Scan for the cell matching the given text and deliver its (X, Y) coordinate at center. 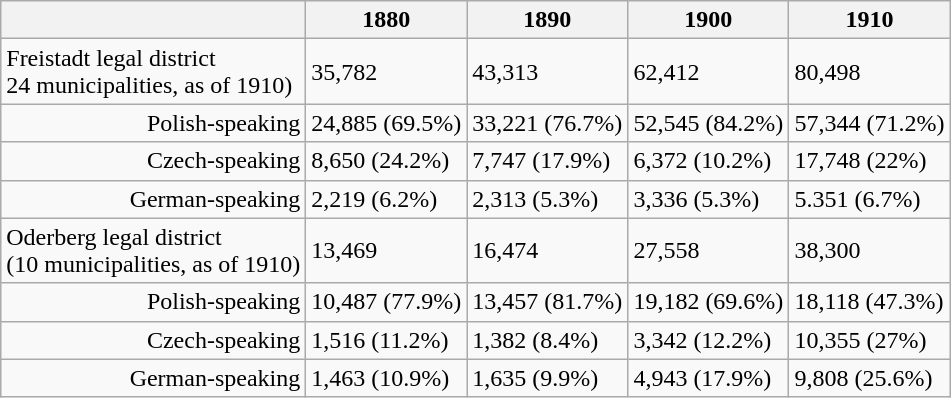
3,336 (5.3%) (708, 199)
27,558 (708, 250)
35,782 (386, 72)
13,469 (386, 250)
17,748 (22%) (870, 161)
Freistadt legal district24 municipalities, as of 1910) (154, 72)
2,219 (6.2%) (386, 199)
24,885 (69.5%) (386, 123)
8,650 (24.2%) (386, 161)
4,943 (17.9%) (708, 378)
1,463 (10.9%) (386, 378)
6,372 (10.2%) (708, 161)
1,516 (11.2%) (386, 340)
2,313 (5.3%) (548, 199)
1880 (386, 20)
38,300 (870, 250)
Oderberg legal district(10 municipalities, as of 1910) (154, 250)
10,355 (27%) (870, 340)
10,487 (77.9%) (386, 302)
13,457 (81.7%) (548, 302)
19,182 (69.6%) (708, 302)
57,344 (71.2%) (870, 123)
80,498 (870, 72)
1890 (548, 20)
52,545 (84.2%) (708, 123)
1910 (870, 20)
1,635 (9.9%) (548, 378)
1,382 (8.4%) (548, 340)
3,342 (12.2%) (708, 340)
33,221 (76.7%) (548, 123)
43,313 (548, 72)
5.351 (6.7%) (870, 199)
62,412 (708, 72)
7,747 (17.9%) (548, 161)
1900 (708, 20)
16,474 (548, 250)
9,808 (25.6%) (870, 378)
18,118 (47.3%) (870, 302)
